Output the [x, y] coordinate of the center of the cell containing the given text.  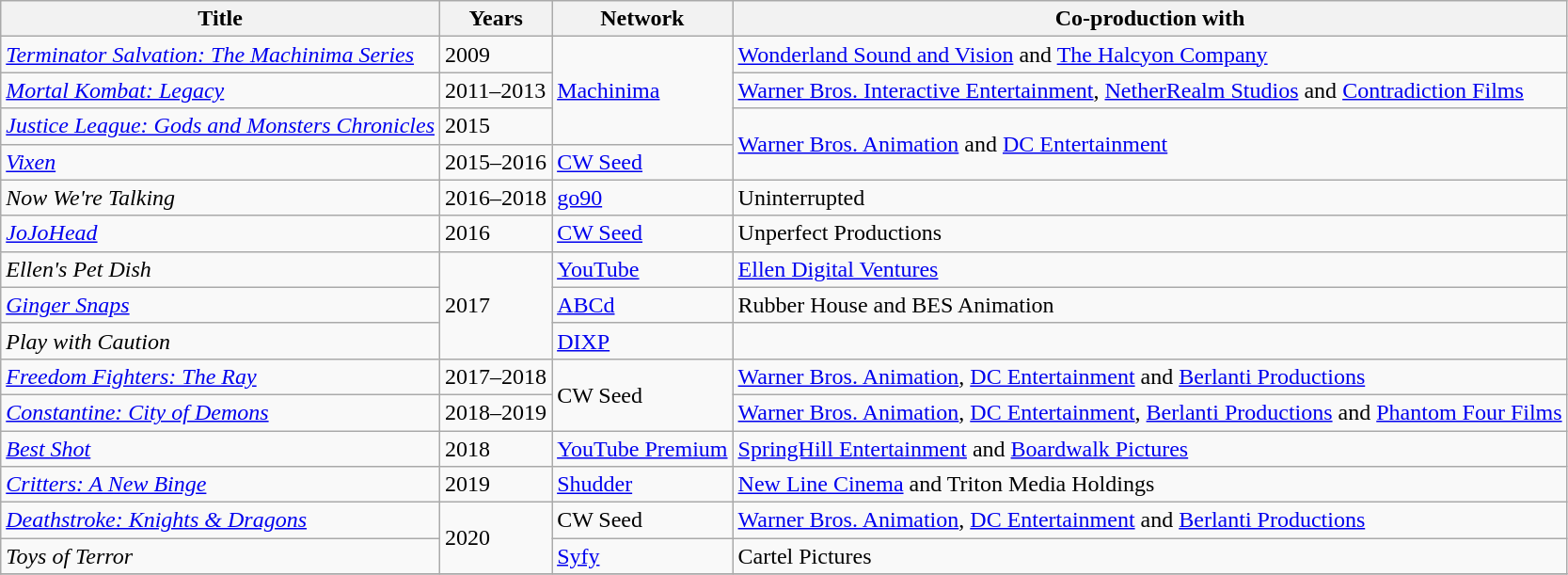
Critters: A New Binge [220, 485]
Unperfect Productions [1149, 233]
SpringHill Entertainment and Boardwalk Pictures [1149, 449]
Warner Bros. Animation, DC Entertainment, Berlanti Productions and Phantom Four Films [1149, 412]
Now We're Talking [220, 198]
ABCd [642, 305]
Deathstroke: Knights & Dragons [220, 520]
Warner Bros. Animation and DC Entertainment [1149, 144]
2016–2018 [497, 198]
Freedom Fighters: The Ray [220, 376]
Vixen [220, 162]
Uninterrupted [1149, 198]
Years [497, 19]
2009 [497, 55]
2011–2013 [497, 90]
2015–2016 [497, 162]
Network [642, 19]
YouTube [642, 269]
Cartel Pictures [1149, 556]
Co-production with [1149, 19]
Title [220, 19]
Rubber House and BES Animation [1149, 305]
2020 [497, 538]
Ellen's Pet Dish [220, 269]
2019 [497, 485]
2018–2019 [497, 412]
Machinima [642, 90]
2018 [497, 449]
New Line Cinema and Triton Media Holdings [1149, 485]
Wonderland Sound and Vision and The Halcyon Company [1149, 55]
go90 [642, 198]
YouTube Premium [642, 449]
Toys of Terror [220, 556]
Warner Bros. Interactive Entertainment, NetherRealm Studios and Contradiction Films [1149, 90]
Syfy [642, 556]
2015 [497, 126]
2016 [497, 233]
Best Shot [220, 449]
Terminator Salvation: The Machinima Series [220, 55]
2017 [497, 305]
DIXP [642, 341]
Mortal Kombat: Legacy [220, 90]
Ellen Digital Ventures [1149, 269]
Constantine: City of Demons [220, 412]
JoJoHead [220, 233]
Play with Caution [220, 341]
Shudder [642, 485]
2017–2018 [497, 376]
Ginger Snaps [220, 305]
Justice League: Gods and Monsters Chronicles [220, 126]
